Search for the cell housing the specified text and yield its [X, Y] center coordinate. 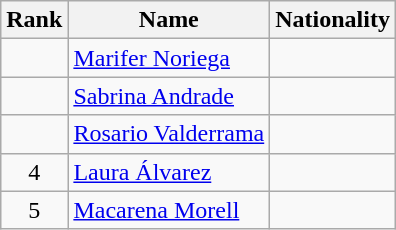
5 [34, 210]
4 [34, 172]
Nationality [333, 20]
Name [169, 20]
Macarena Morell [169, 210]
Sabrina Andrade [169, 96]
Rank [34, 20]
Rosario Valderrama [169, 134]
Laura Álvarez [169, 172]
Marifer Noriega [169, 58]
